Identify which cell holds the provided text, then report its [X, Y] central coordinate. 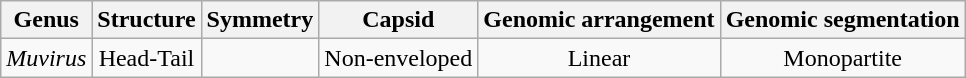
Capsid [398, 20]
Head-Tail [146, 58]
Structure [146, 20]
Non-enveloped [398, 58]
Muvirus [46, 58]
Genomic segmentation [842, 20]
Genus [46, 20]
Symmetry [260, 20]
Monopartite [842, 58]
Linear [599, 58]
Genomic arrangement [599, 20]
